Extract the (x, y) coordinate from the center of the cell holding the provided text.  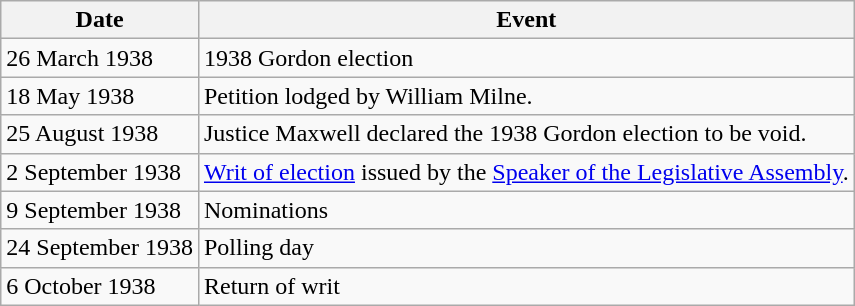
18 May 1938 (100, 96)
Polling day (526, 248)
25 August 1938 (100, 134)
Justice Maxwell declared the 1938 Gordon election to be void. (526, 134)
Date (100, 20)
Return of writ (526, 286)
Petition lodged by William Milne. (526, 96)
Nominations (526, 210)
1938 Gordon election (526, 58)
24 September 1938 (100, 248)
9 September 1938 (100, 210)
26 March 1938 (100, 58)
2 September 1938 (100, 172)
Writ of election issued by the Speaker of the Legislative Assembly. (526, 172)
Event (526, 20)
6 October 1938 (100, 286)
